Detect which cell encompasses the target text, then output its (X, Y) center coordinate. 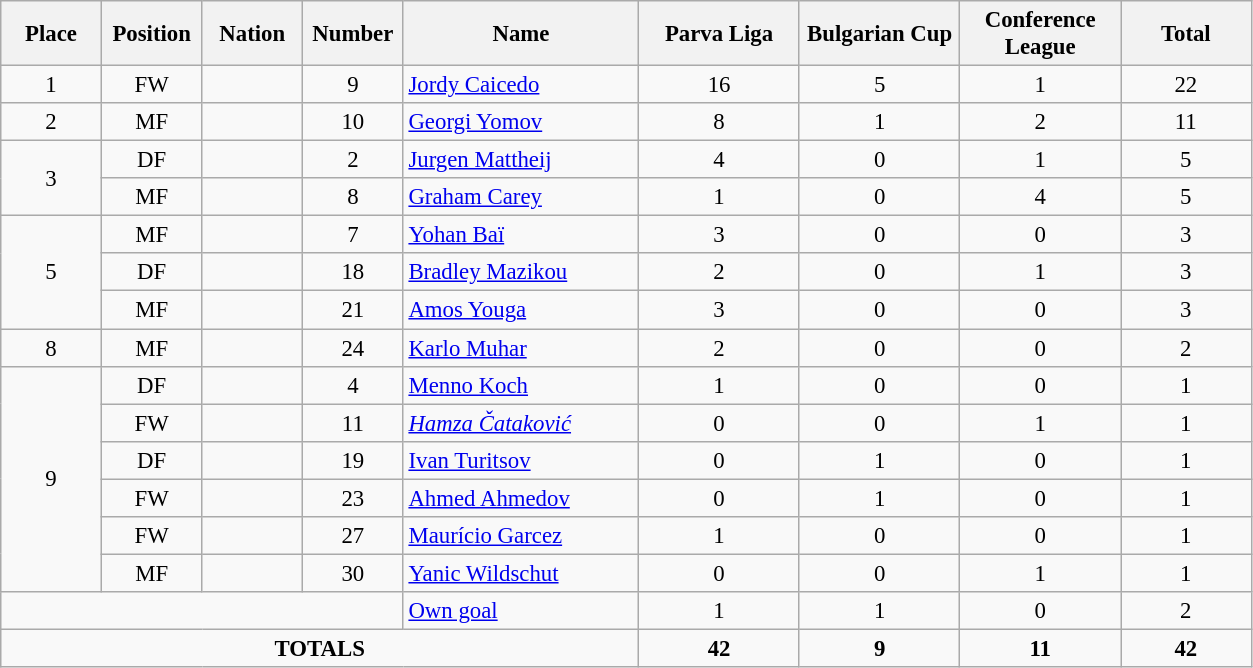
Ivan Turitsov (521, 460)
Number (354, 34)
19 (354, 460)
22 (1186, 85)
16 (720, 85)
30 (354, 573)
21 (354, 310)
Jurgen Mattheij (521, 160)
Position (152, 34)
Yanic Wildschut (521, 573)
Maurício Garcez (521, 536)
27 (354, 536)
Bulgarian Cup (880, 34)
Yohan Baï (521, 235)
Hamza Čataković (521, 423)
Parva Liga (720, 34)
Menno Koch (521, 385)
Place (52, 34)
Jordy Caicedo (521, 85)
Own goal (521, 611)
10 (354, 122)
24 (354, 348)
Karlo Muhar (521, 348)
Ahmed Ahmedov (521, 498)
Conference League (1040, 34)
Georgi Yomov (521, 122)
Bradley Mazikou (521, 273)
Amos Youga (521, 310)
Nation (252, 34)
TOTALS (320, 648)
Total (1186, 34)
7 (354, 235)
Graham Carey (521, 197)
18 (354, 273)
23 (354, 498)
Name (521, 34)
